Pinpoint the cell where the given text exists, returning its (x, y) midpoint coordinate. 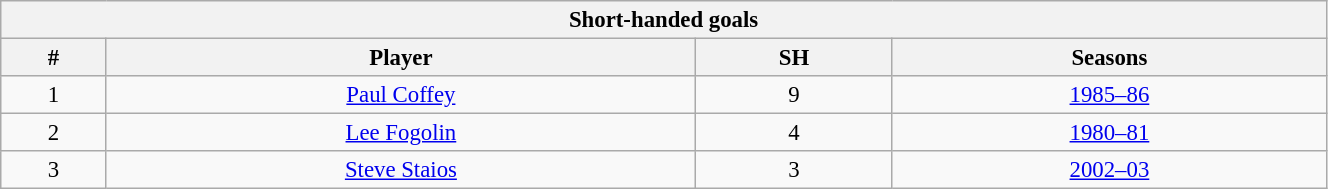
Steve Staios (400, 170)
Lee Fogolin (400, 133)
1980–81 (1109, 133)
Short-handed goals (664, 20)
2002–03 (1109, 170)
Player (400, 58)
1 (54, 95)
Paul Coffey (400, 95)
# (54, 58)
SH (794, 58)
Seasons (1109, 58)
2 (54, 133)
9 (794, 95)
1985–86 (1109, 95)
4 (794, 133)
